Determine the (X, Y) coordinate at the center of the cell enclosing the given text.  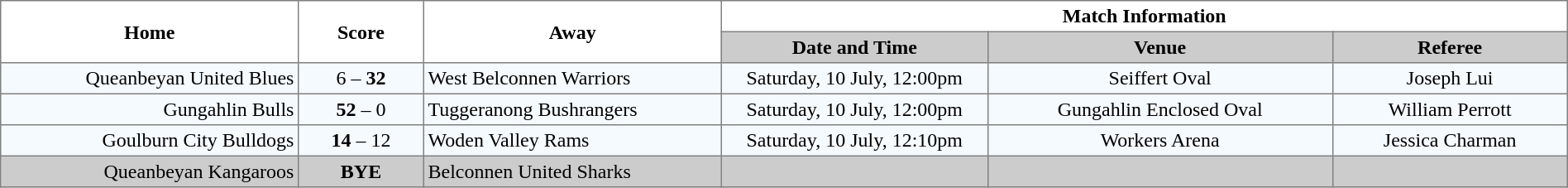
Referee (1450, 47)
William Perrott (1450, 109)
Score (361, 31)
Queanbeyan United Blues (150, 79)
14 – 12 (361, 141)
Gungahlin Bulls (150, 109)
Belconnen United Sharks (572, 171)
Saturday, 10 July, 12:10pm (854, 141)
Queanbeyan Kangaroos (150, 171)
Joseph Lui (1450, 79)
Gungahlin Enclosed Oval (1159, 109)
Venue (1159, 47)
BYE (361, 171)
Home (150, 31)
Workers Arena (1159, 141)
Seiffert Oval (1159, 79)
Away (572, 31)
Match Information (1145, 17)
Tuggeranong Bushrangers (572, 109)
Date and Time (854, 47)
West Belconnen Warriors (572, 79)
Jessica Charman (1450, 141)
Goulburn City Bulldogs (150, 141)
Woden Valley Rams (572, 141)
6 – 32 (361, 79)
52 – 0 (361, 109)
